Locate the cell with the specified text and output its [X, Y] center coordinate. 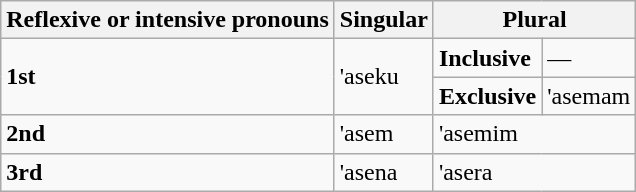
1st [168, 77]
'asem [384, 134]
'aseku [384, 77]
Exclusive [487, 96]
— [589, 58]
Inclusive [487, 58]
Reflexive or intensive pronouns [168, 20]
'asena [384, 172]
Singular [384, 20]
'asemam [589, 96]
'asemim [534, 134]
'asera [534, 172]
2nd [168, 134]
Plural [534, 20]
3rd [168, 172]
